Output the [X, Y] coordinate of the center of the cell containing the given text.  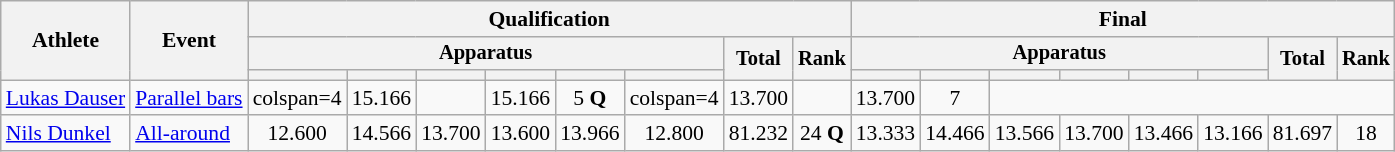
Nils Dunkel [66, 134]
14.466 [954, 134]
Lukas Dauser [66, 98]
All-around [188, 134]
5 Q [590, 98]
Athlete [66, 40]
13.566 [1024, 134]
Parallel bars [188, 98]
Event [188, 40]
12.600 [298, 134]
13.466 [1164, 134]
13.966 [590, 134]
12.800 [674, 134]
24 Q [822, 134]
13.333 [886, 134]
13.166 [1232, 134]
Qualification [550, 19]
Final [1123, 19]
81.232 [758, 134]
14.566 [382, 134]
81.697 [1302, 134]
7 [954, 98]
13.600 [520, 134]
18 [1366, 134]
